Scan for the cell matching the given text and deliver its (X, Y) coordinate at center. 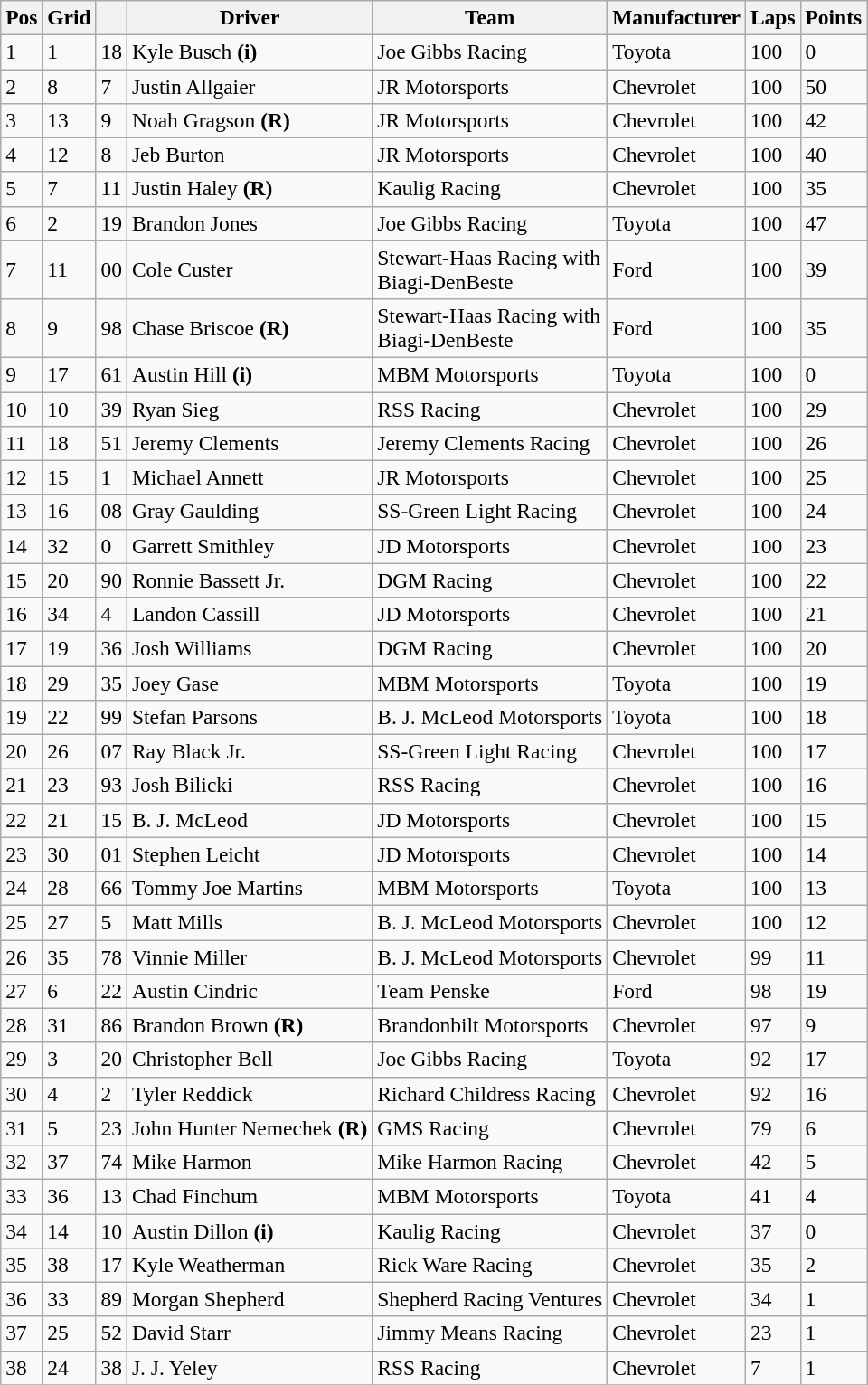
Michael Annett (250, 477)
50 (834, 86)
Manufacturer (676, 17)
Stefan Parsons (250, 717)
61 (111, 374)
Ronnie Bassett Jr. (250, 580)
Team (490, 17)
Josh Bilicki (250, 786)
David Starr (250, 1333)
Noah Gragson (R) (250, 120)
Jeb Burton (250, 155)
Gray Gaulding (250, 512)
Chad Finchum (250, 1196)
01 (111, 854)
Jimmy Means Racing (490, 1333)
Rick Ware Racing (490, 1265)
Austin Hill (i) (250, 374)
Stephen Leicht (250, 854)
Driver (250, 17)
Kyle Weatherman (250, 1265)
J. J. Yeley (250, 1368)
Tommy Joe Martins (250, 888)
Justin Allgaier (250, 86)
Austin Dillon (i) (250, 1230)
90 (111, 580)
B. J. McLeod (250, 820)
Brandon Jones (250, 223)
Team Penske (490, 991)
Jeremy Clements Racing (490, 443)
Mike Harmon (250, 1162)
40 (834, 155)
Justin Haley (R) (250, 189)
Brandonbilt Motorsports (490, 1025)
51 (111, 443)
Brandon Brown (R) (250, 1025)
00 (111, 269)
Garrett Smithley (250, 546)
41 (772, 1196)
47 (834, 223)
78 (111, 956)
Ryan Sieg (250, 409)
79 (772, 1128)
Jeremy Clements (250, 443)
GMS Racing (490, 1128)
Matt Mills (250, 922)
Cole Custer (250, 269)
08 (111, 512)
Points (834, 17)
Austin Cindric (250, 991)
Christopher Bell (250, 1060)
Chase Briscoe (R) (250, 327)
07 (111, 751)
93 (111, 786)
Laps (772, 17)
97 (772, 1025)
Richard Childress Racing (490, 1094)
Landon Cassill (250, 614)
52 (111, 1333)
Shepherd Racing Ventures (490, 1299)
Tyler Reddick (250, 1094)
Ray Black Jr. (250, 751)
Kyle Busch (i) (250, 52)
86 (111, 1025)
Joey Gase (250, 683)
89 (111, 1299)
74 (111, 1162)
Mike Harmon Racing (490, 1162)
Vinnie Miller (250, 956)
66 (111, 888)
John Hunter Nemechek (R) (250, 1128)
Josh Williams (250, 648)
Pos (22, 17)
Morgan Shepherd (250, 1299)
Grid (69, 17)
